Pinpoint the cell where the given text exists, returning its (x, y) midpoint coordinate. 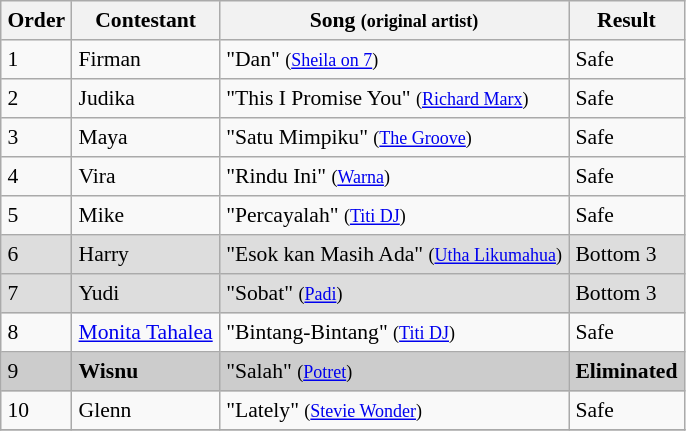
10 (36, 410)
Vira (146, 176)
4 (36, 176)
Result (626, 20)
2 (36, 98)
6 (36, 254)
Mike (146, 216)
Order (36, 20)
Yudi (146, 294)
Contestant (146, 20)
"Satu Mimpiku" (The Groove) (394, 138)
Eliminated (626, 372)
5 (36, 216)
Song (original artist) (394, 20)
"Lately" (Stevie Wonder) (394, 410)
Wisnu (146, 372)
"Rindu Ini" (Warna) (394, 176)
"Bintang-Bintang" (Titi DJ) (394, 332)
Firman (146, 60)
"Percayalah" (Titi DJ) (394, 216)
"Sobat" (Padi) (394, 294)
Harry (146, 254)
"This I Promise You" (Richard Marx) (394, 98)
Glenn (146, 410)
7 (36, 294)
Maya (146, 138)
1 (36, 60)
3 (36, 138)
Judika (146, 98)
"Salah" (Potret) (394, 372)
"Esok kan Masih Ada" (Utha Likumahua) (394, 254)
9 (36, 372)
8 (36, 332)
"Dan" (Sheila on 7) (394, 60)
Monita Tahalea (146, 332)
